Output the (X, Y) coordinate of the center of the cell containing the given text.  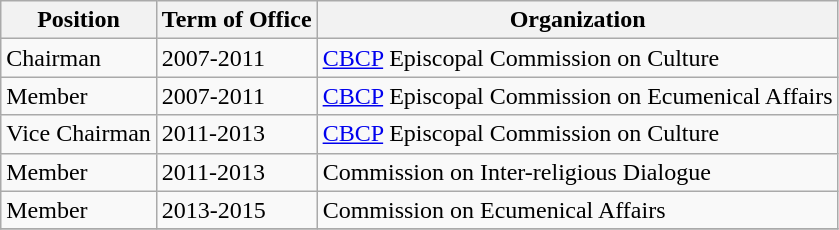
CBCP Episcopal Commission on Ecumenical Affairs (578, 96)
Commission on Inter-religious Dialogue (578, 172)
Vice Chairman (79, 134)
Chairman (79, 58)
Commission on Ecumenical Affairs (578, 210)
Term of Office (236, 20)
2013-2015 (236, 210)
Organization (578, 20)
Position (79, 20)
